Identify which cell holds the provided text, then report its (X, Y) central coordinate. 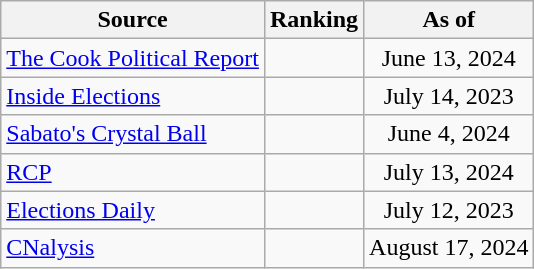
Ranking (314, 20)
June 13, 2024 (449, 58)
The Cook Political Report (133, 58)
As of (449, 20)
Inside Elections (133, 96)
CNalysis (133, 248)
June 4, 2024 (449, 134)
July 14, 2023 (449, 96)
July 13, 2024 (449, 172)
Elections Daily (133, 210)
Source (133, 20)
Sabato's Crystal Ball (133, 134)
August 17, 2024 (449, 248)
July 12, 2023 (449, 210)
RCP (133, 172)
